Locate the cell with the specified text and output its (X, Y) center coordinate. 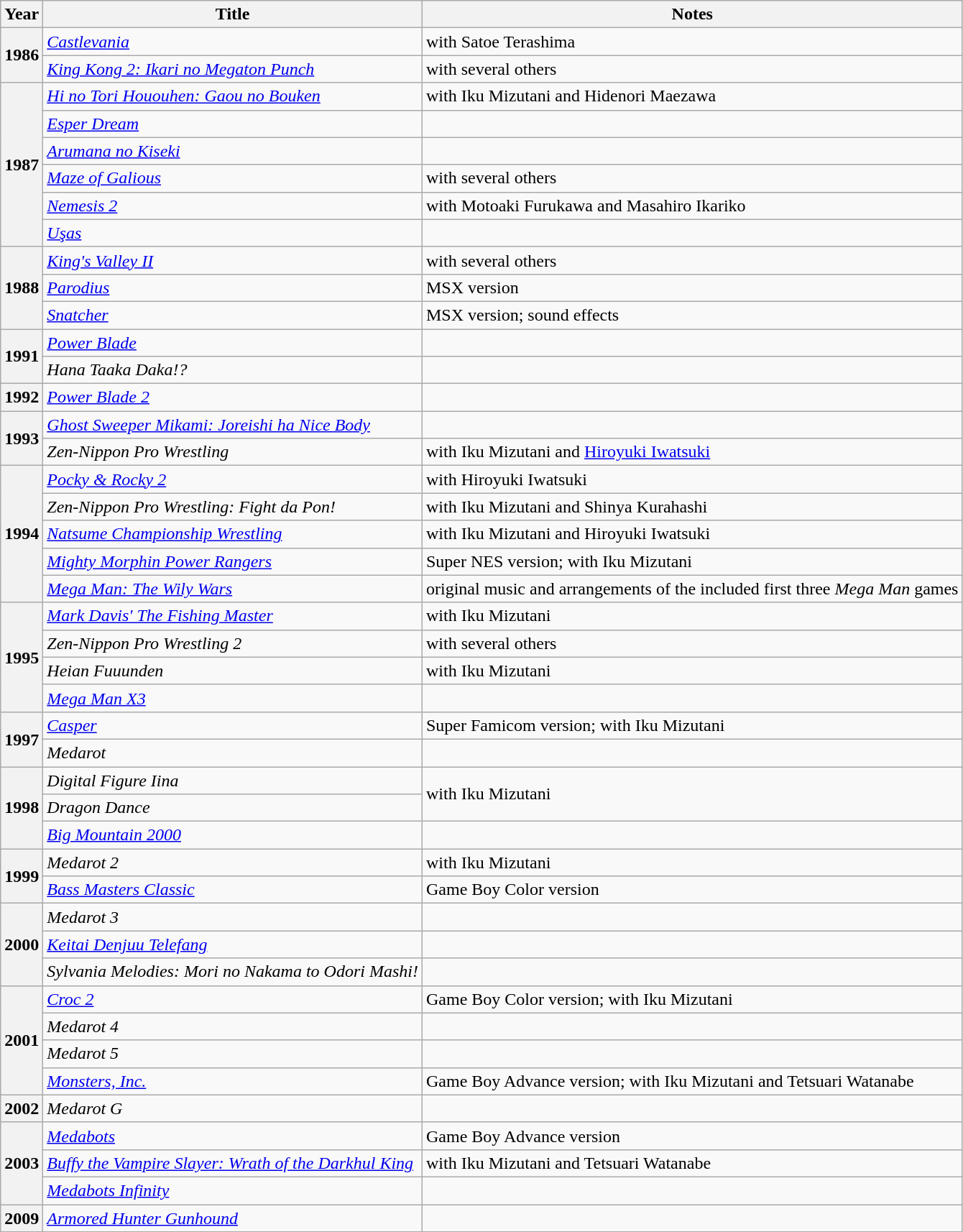
Medabots Infinity (233, 1190)
Game Boy Color version; with Iku Mizutani (692, 999)
Medarot 5 (233, 1054)
1997 (22, 739)
1994 (22, 534)
Super NES version; with Iku Mizutani (692, 561)
Uşas (233, 233)
Bass Masters Classic (233, 890)
Ghost Sweeper Mikami: Joreishi ha Nice Body (233, 425)
Esper Dream (233, 124)
Year (22, 14)
with Hiroyuki Iwatsuki (692, 479)
Parodius (233, 288)
Mighty Morphin Power Rangers (233, 561)
Heian Fuuunden (233, 671)
Keitai Denjuu Telefang (233, 944)
1991 (22, 357)
Mark Davis' The Fishing Master (233, 616)
with Motoaki Furukawa and Masahiro Ikariko (692, 206)
2009 (22, 1218)
MSX version (692, 288)
Dragon Dance (233, 808)
Super Famicom version; with Iku Mizutani (692, 725)
MSX version; sound effects (692, 315)
King Kong 2: Ikari no Megaton Punch (233, 69)
Zen-Nippon Pro Wrestling (233, 452)
Pocky & Rocky 2 (233, 479)
Sylvania Melodies: Mori no Nakama to Odori Mashi! (233, 972)
2002 (22, 1108)
Arumana no Kiseki (233, 151)
1988 (22, 288)
Power Blade (233, 343)
Game Boy Advance version (692, 1136)
2000 (22, 944)
1993 (22, 438)
Game Boy Color version (692, 890)
1995 (22, 657)
Title (233, 14)
2001 (22, 1040)
with Iku Mizutani and Hidenori Maezawa (692, 96)
Natsume Championship Wrestling (233, 534)
Maze of Galious (233, 178)
original music and arrangements of the included first three Mega Man games (692, 589)
1987 (22, 165)
Power Blade 2 (233, 397)
2003 (22, 1163)
Game Boy Advance version; with Iku Mizutani and Tetsuari Watanabe (692, 1081)
1992 (22, 397)
Big Mountain 2000 (233, 835)
1986 (22, 55)
Zen-Nippon Pro Wrestling: Fight da Pon! (233, 507)
Medabots (233, 1136)
1999 (22, 876)
Mega Man X3 (233, 698)
Digital Figure Iina (233, 780)
Hi no Tori Hououhen: Gaou no Bouken (233, 96)
1998 (22, 807)
Croc 2 (233, 999)
Casper (233, 725)
Medarot G (233, 1108)
Castlevania (233, 42)
Medarot (233, 753)
Monsters, Inc. (233, 1081)
Armored Hunter Gunhound (233, 1218)
Zen-Nippon Pro Wrestling 2 (233, 643)
Buffy the Vampire Slayer: Wrath of the Darkhul King (233, 1163)
Notes (692, 14)
Medarot 3 (233, 917)
King's Valley II (233, 260)
with Satoe Terashima (692, 42)
Snatcher (233, 315)
Medarot 4 (233, 1026)
Hana Taaka Daka!? (233, 370)
Mega Man: The Wily Wars (233, 589)
with Iku Mizutani and Shinya Kurahashi (692, 507)
Medarot 2 (233, 863)
with Iku Mizutani and Tetsuari Watanabe (692, 1163)
Nemesis 2 (233, 206)
